From the cell containing the given text, extract its center point as [x, y] coordinate. 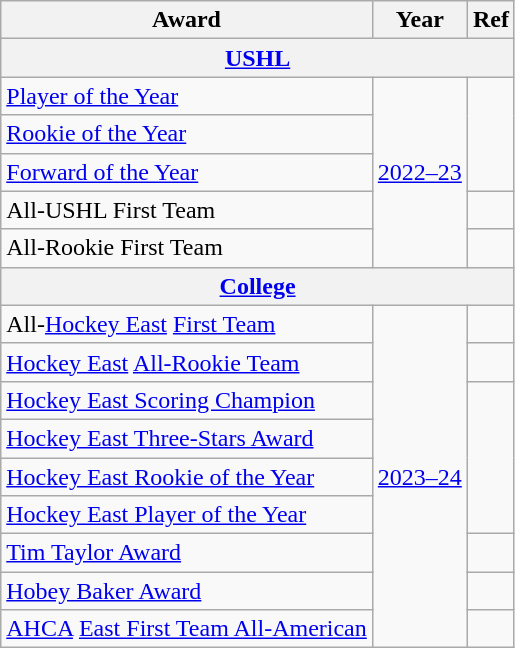
Ref [490, 20]
Tim Taylor Award [187, 553]
Player of the Year [187, 96]
Hobey Baker Award [187, 591]
Hockey East Scoring Champion [187, 400]
2022–23 [420, 172]
All-USHL First Team [187, 210]
College [258, 286]
Hockey East Player of the Year [187, 515]
USHL [258, 58]
Hockey East Three-Stars Award [187, 438]
2023–24 [420, 476]
All-Rookie First Team [187, 248]
Award [187, 20]
All-Hockey East First Team [187, 324]
Hockey East Rookie of the Year [187, 477]
Forward of the Year [187, 172]
Rookie of the Year [187, 134]
Year [420, 20]
Hockey East All-Rookie Team [187, 362]
AHCA East First Team All-American [187, 629]
